Find where the given text appears and provide that cell's center as (x, y) coordinate. 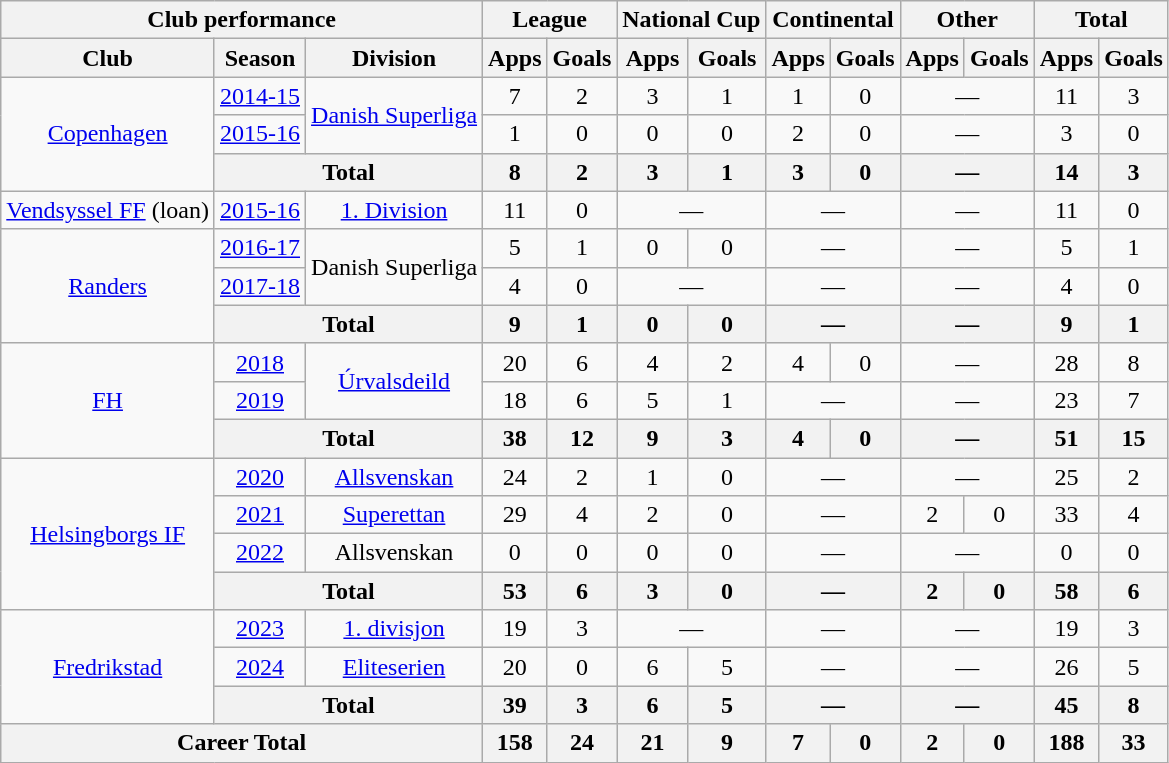
Club (108, 58)
2023 (260, 629)
Club performance (242, 20)
2017-18 (260, 286)
2022 (260, 553)
2019 (260, 400)
14 (1066, 172)
15 (1134, 438)
25 (1066, 477)
Superettan (394, 515)
FH (108, 400)
Úrvalsdeild (394, 381)
Fredrikstad (108, 667)
Copenhagen (108, 134)
2021 (260, 515)
28 (1066, 362)
58 (1066, 591)
Division (394, 58)
18 (515, 400)
39 (515, 705)
Other (967, 20)
Season (260, 58)
45 (1066, 705)
21 (653, 743)
29 (515, 515)
53 (515, 591)
23 (1066, 400)
158 (515, 743)
National Cup (692, 20)
2020 (260, 477)
Helsingborgs IF (108, 534)
2014-15 (260, 96)
2018 (260, 362)
Vendsyssel FF (loan) (108, 210)
188 (1066, 743)
Continental (833, 20)
26 (1066, 667)
1. Division (394, 210)
League (550, 20)
12 (582, 438)
2016-17 (260, 248)
2024 (260, 667)
Career Total (242, 743)
38 (515, 438)
Eliteserien (394, 667)
1. divisjon (394, 629)
51 (1066, 438)
Randers (108, 286)
